Return (x, y) of the center of cell containing provided text 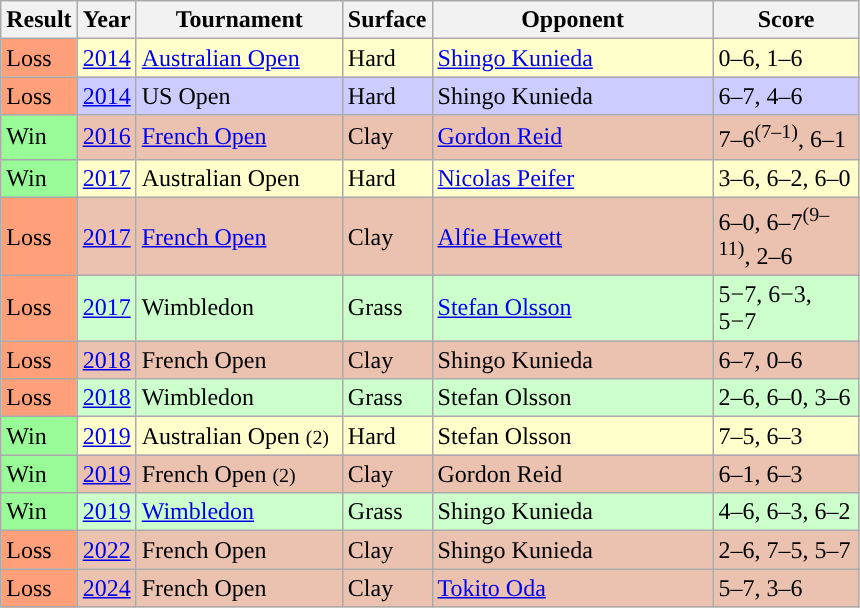
Result (39, 20)
Year (106, 20)
Australian Open (2) (239, 436)
Tournament (239, 20)
4–6, 6–3, 6–2 (786, 512)
5−7, 6−3, 5−7 (786, 308)
US Open (239, 96)
Surface (387, 20)
6–7, 4–6 (786, 96)
7–6(7–1), 6–1 (786, 138)
2–6, 6–0, 3–6 (786, 398)
Nicolas Peifer (572, 178)
7–5, 6–3 (786, 436)
2024 (106, 588)
Score (786, 20)
6–7, 0–6 (786, 360)
6–1, 6–3 (786, 474)
Opponent (572, 20)
3–6, 6–2, 6–0 (786, 178)
Alfie Hewett (572, 237)
2022 (106, 550)
Tokito Oda (572, 588)
5–7, 3–6 (786, 588)
0–6, 1–6 (786, 58)
French Open (2) (239, 474)
2–6, 7–5, 5–7 (786, 550)
2016 (106, 138)
6–0, 6–7(9–11), 2–6 (786, 237)
